Pinpoint the cell where the given text exists, returning its [x, y] midpoint coordinate. 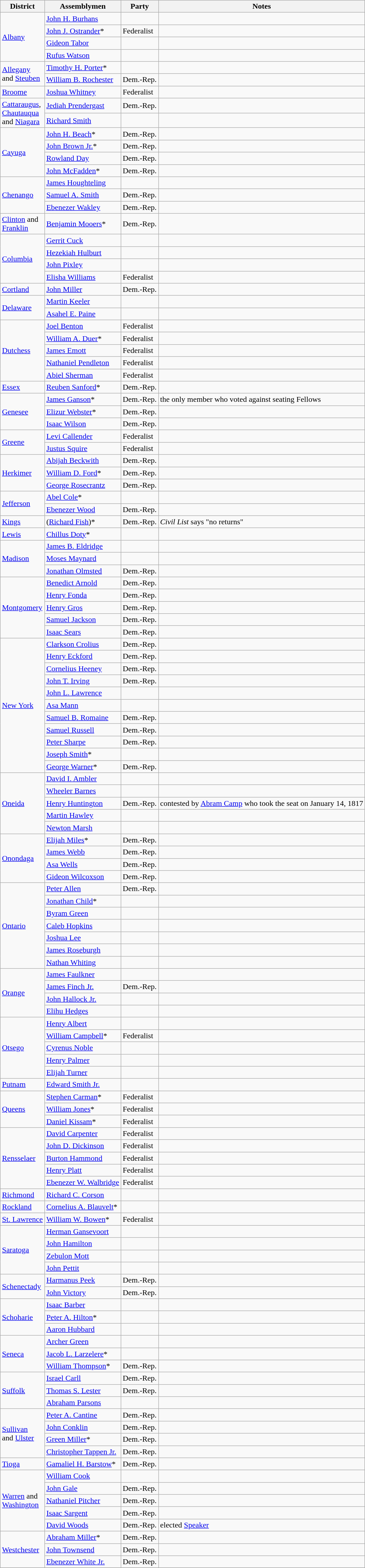
Tioga [23, 1464]
the only member who voted against seating Fellows [262, 400]
Henry Gros [82, 608]
Benjamin Mooers* [82, 224]
Montgomery [23, 608]
Abraham Miller* [82, 1537]
James Ganson* [82, 400]
Asahel E. Paine [82, 314]
Henry Fonda [82, 595]
Rockland [23, 1207]
Rufus Watson [82, 55]
George Rosecrantz [82, 485]
John D. Dickinson [82, 1146]
Elihu Hedges [82, 1011]
John Townsend [82, 1550]
Rowland Day [82, 158]
Nathaniel Pitcher [82, 1500]
Herman Gansevoort [82, 1231]
Clinton and Franklin [23, 224]
Thomas S. Lester [82, 1391]
John Brown Jr.* [82, 146]
Westchester [23, 1549]
James Webb [82, 852]
Henry Palmer [82, 1060]
John Gale [82, 1488]
Gideon Wilcoxson [82, 877]
Harmanus Peek [82, 1280]
Richard Smith [82, 120]
Jediah Prendergast [82, 105]
James B. Eldridge [82, 546]
Timothy H. Porter* [82, 68]
Isaac Barber [82, 1305]
Putnam [23, 1085]
Assemblymen [82, 6]
William Campbell* [82, 1036]
James Faulkner [82, 975]
Onondaga [23, 858]
Joel Benton [82, 326]
Broome [23, 92]
Jonathan Child* [82, 901]
Kings [23, 522]
Joshua Lee [82, 938]
Samuel B. Romaine [82, 717]
Warren and Washington [23, 1500]
Greene [23, 442]
Essex [23, 387]
John H. Beach* [82, 134]
Stephen Carman* [82, 1097]
William B. Rochester [82, 80]
George Warner* [82, 767]
Samuel A. Smith [82, 195]
Peter A. Hilton* [82, 1317]
Ebenezer W. Walbridge [82, 1183]
Peter A. Cantine [82, 1415]
William Cook [82, 1476]
Aaron Hubbard [82, 1329]
Justus Squire [82, 448]
Clarkson Crolius [82, 644]
John L. Lawrence [82, 693]
Peter Sharpe [82, 742]
Zebulon Mott [82, 1256]
Ontario [23, 925]
John McFadden* [82, 171]
John Miller [82, 289]
John Hamilton [82, 1244]
Daniel Kissam* [82, 1121]
Cattaraugus, Chautauqua and Niagara [23, 113]
Moses Maynard [82, 558]
Schenectady [23, 1286]
Henry Eckford [82, 656]
elected Speaker [262, 1525]
Cortland [23, 289]
Rensselaer [23, 1158]
James Roseburgh [82, 950]
Elijah Miles* [82, 840]
Christopher Tappen Jr. [82, 1452]
John Hallock Jr. [82, 999]
Isaac Sargent [82, 1513]
Elisha Williams [82, 277]
(Richard Fish)* [82, 522]
Orange [23, 993]
Otsego [23, 1048]
William W. Bowen* [82, 1219]
Benedict Arnold [82, 583]
Wheeler Barnes [82, 791]
Herkimer [23, 473]
Dutchess [23, 350]
Peter Allen [82, 889]
Green Miller* [82, 1439]
Edward Smith Jr. [82, 1085]
David Carpenter [82, 1133]
Isaac Wilson [82, 424]
William A. Duer* [82, 338]
John T. Irving [82, 681]
Burton Hammond [82, 1158]
Abijah Beckwith [82, 461]
William Thompson* [82, 1366]
Jefferson [23, 503]
Henry Albert [82, 1023]
Abraham Parsons [82, 1403]
Abiel Sherman [82, 375]
John Victory [82, 1293]
Allegany and Steuben [23, 74]
Samuel Jackson [82, 620]
James Houghteling [82, 183]
Ebenezer Wood [82, 509]
Samuel Russell [82, 730]
Asa Mann [82, 705]
Martin Hawley [82, 816]
Cyrenus Noble [82, 1048]
Henry Platt [82, 1170]
Madison [23, 558]
Nathaniel Pendleton [82, 363]
Delaware [23, 308]
William D. Ford* [82, 473]
Nathan Whiting [82, 962]
John Conklin [82, 1427]
Hezekiah Hulburt [82, 253]
Lewis [23, 534]
Richard C. Corson [82, 1195]
Richmond [23, 1195]
Israel Carll [82, 1378]
Ebenezer Wakley [82, 207]
John H. Burhans [82, 19]
Henry Huntington [82, 803]
David I. Ambler [82, 779]
Joshua Whitney [82, 92]
William Jones* [82, 1109]
John Pettit [82, 1268]
John Pixley [82, 265]
New York [23, 705]
Party [140, 6]
Columbia [23, 259]
Suffolk [23, 1391]
Albany [23, 37]
Cornelius Heeney [82, 669]
Elizur Webster* [82, 412]
Jonathan Olmsted [82, 571]
James Finch Jr. [82, 987]
Byram Green [82, 913]
James Emott [82, 350]
Sullivan and Ulster [23, 1433]
Reuben Sanford* [82, 387]
Ebenezer White Jr. [82, 1562]
Newton Marsh [82, 828]
Asa Wells [82, 864]
Chillus Doty* [82, 534]
Schoharie [23, 1317]
Notes [262, 6]
Civil List says "no returns" [262, 522]
Caleb Hopkins [82, 925]
Cayuga [23, 152]
Abel Cole* [82, 497]
Oneida [23, 803]
Cornelius A. Blauvelt* [82, 1207]
Martin Keeler [82, 302]
Archer Green [82, 1341]
Queens [23, 1109]
contested by Abram Camp who took the seat on January 14, 1817 [262, 803]
Joseph Smith* [82, 754]
Gamaliel H. Barstow* [82, 1464]
St. Lawrence [23, 1219]
Chenango [23, 195]
Genesee [23, 412]
Seneca [23, 1354]
John J. Ostrander* [82, 31]
Saratoga [23, 1250]
Elijah Turner [82, 1072]
Gideon Tabor [82, 43]
Jacob L. Larzelere* [82, 1354]
David Woods [82, 1525]
Isaac Sears [82, 632]
District [23, 6]
Gerrit Cuck [82, 240]
Levi Callender [82, 436]
